Capture the cell that displays the provided text and extract its [X, Y] central coordinate. 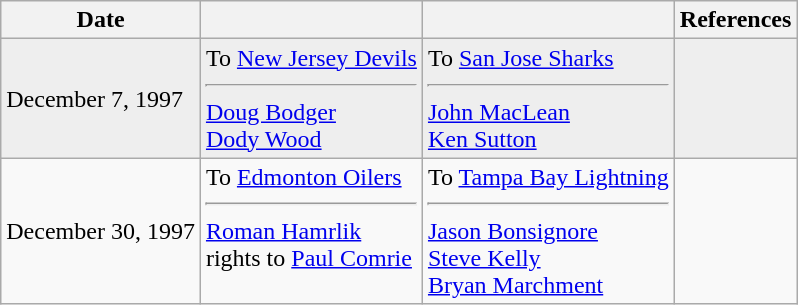
To Tampa Bay LightningJason BonsignoreSteve KellyBryan Marchment [548, 231]
December 7, 1997 [101, 98]
References [736, 20]
To San Jose SharksJohn MacLeanKen Sutton [548, 98]
Date [101, 20]
To New Jersey DevilsDoug BodgerDody Wood [311, 98]
December 30, 1997 [101, 231]
To Edmonton OilersRoman Hamrlikrights to Paul Comrie [311, 231]
